Return (X, Y) of the center of cell containing provided text 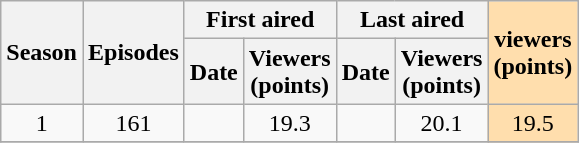
20.1 (442, 123)
Season (42, 52)
viewers (points) (533, 52)
Last aired (412, 20)
161 (133, 123)
First aired (260, 20)
19.5 (533, 123)
19.3 (290, 123)
1 (42, 123)
Episodes (133, 52)
